Search for the cell housing the specified text and yield its [x, y] center coordinate. 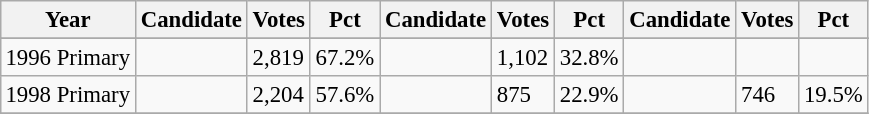
67.2% [344, 57]
1,102 [524, 57]
2,819 [278, 57]
32.8% [588, 57]
1998 Primary [68, 95]
875 [524, 95]
1996 Primary [68, 57]
746 [768, 95]
Year [68, 20]
57.6% [344, 95]
22.9% [588, 95]
19.5% [834, 95]
2,204 [278, 95]
